Extract the [X, Y] coordinate from the center of the cell holding the provided text.  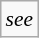
see [20, 19]
